Provide the [X, Y] coordinate of the cell's center where the given text is located.  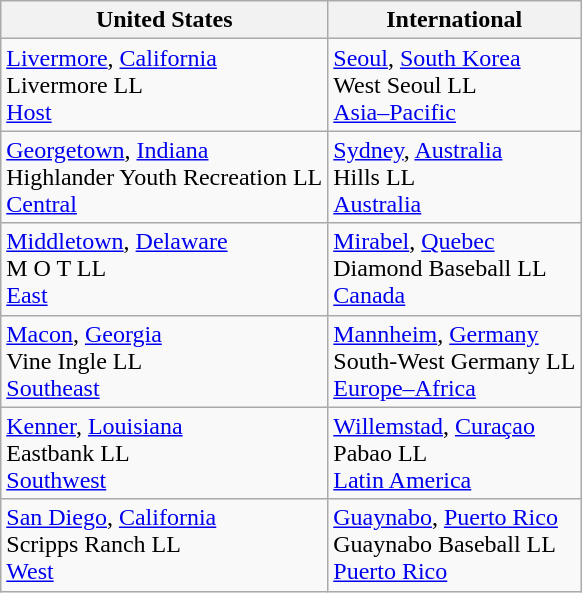
San Diego, CaliforniaScripps Ranch LLWest [164, 545]
Seoul, South KoreaWest Seoul LLAsia–Pacific [454, 85]
Kenner, LouisianaEastbank LLSouthwest [164, 453]
United States [164, 20]
Willemstad, CuraçaoPabao LLLatin America [454, 453]
Middletown, DelawareM O T LLEast [164, 269]
Mannheim, GermanySouth-West Germany LLEurope–Africa [454, 361]
Sydney, AustraliaHills LLAustralia [454, 177]
International [454, 20]
Macon, GeorgiaVine Ingle LLSoutheast [164, 361]
Georgetown, IndianaHighlander Youth Recreation LLCentral [164, 177]
Mirabel, QuebecDiamond Baseball LLCanada [454, 269]
Livermore, CaliforniaLivermore LLHost [164, 85]
Guaynabo, Puerto RicoGuaynabo Baseball LLPuerto Rico [454, 545]
